Extract the [X, Y] coordinate from the center of the cell holding the provided text.  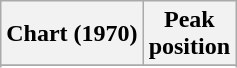
Chart (1970) [72, 34]
Peakposition [189, 34]
